Extract the (x, y) coordinate from the center of the cell holding the provided text.  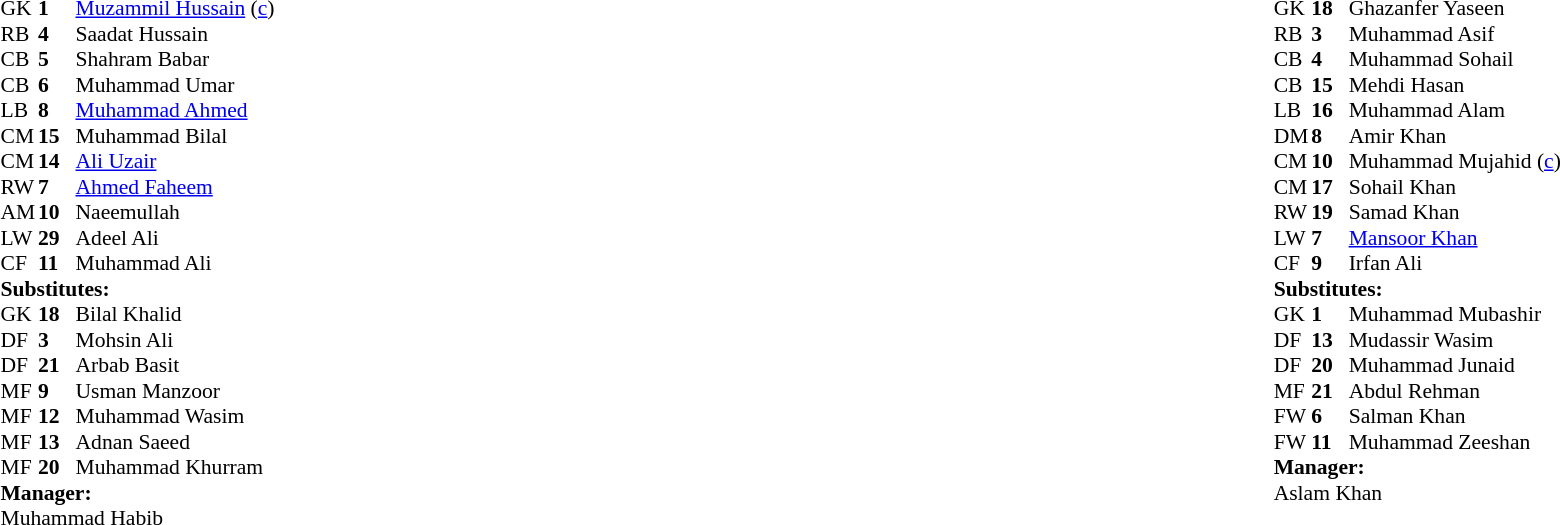
DM (1293, 136)
Muhammad Wasim (176, 417)
Bilal Khalid (176, 315)
16 (1330, 111)
Adnan Saeed (176, 442)
Shahram Babar (176, 59)
Muhammad Khurram (176, 467)
1 (1330, 315)
Muhammad Bilal (176, 136)
12 (57, 417)
Ahmed Faheem (176, 187)
Muhammad Ahmed (176, 111)
Muhammad Umar (176, 85)
Arbab Basit (176, 365)
Manager: (137, 493)
Adeel Ali (176, 238)
Saadat Hussain (176, 34)
Usman Manzoor (176, 391)
18 (57, 315)
19 (1330, 213)
Substitutes: (137, 289)
5 (57, 59)
Naeemullah (176, 213)
14 (57, 161)
29 (57, 238)
Mohsin Ali (176, 340)
Ali Uzair (176, 161)
Muhammad Ali (176, 263)
AM (19, 213)
17 (1330, 187)
